Determine the [X, Y] coordinate at the center of the cell enclosing the given text.  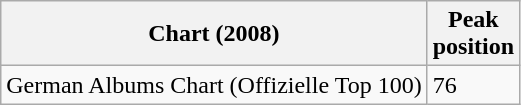
German Albums Chart (Offizielle Top 100) [214, 85]
76 [473, 85]
Chart (2008) [214, 34]
Peakposition [473, 34]
